Scan for the cell matching the given text and deliver its (X, Y) coordinate at center. 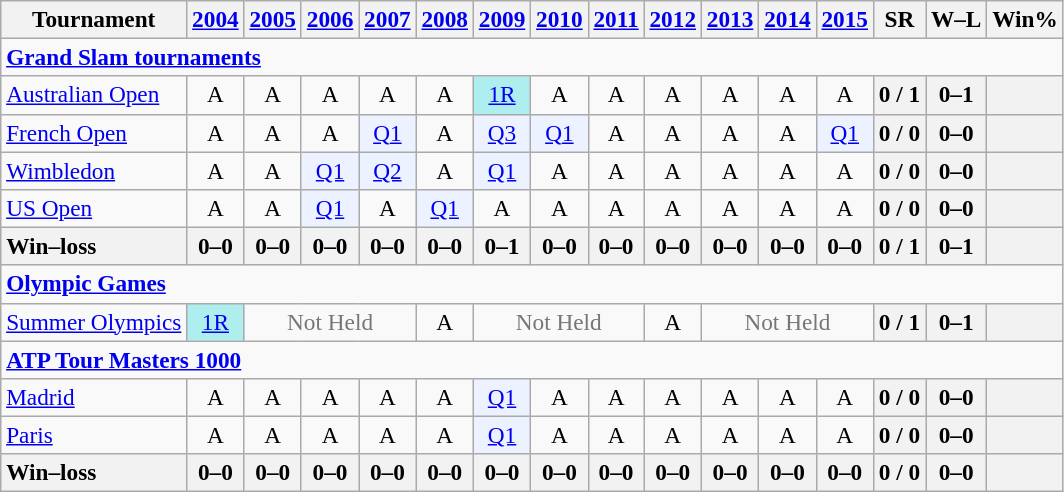
2005 (272, 19)
2014 (788, 19)
SR (899, 19)
Q3 (502, 133)
US Open (94, 208)
Q2 (388, 170)
Wimbledon (94, 170)
2013 (730, 19)
Tournament (94, 19)
Win% (1025, 19)
2010 (560, 19)
2004 (216, 19)
2011 (616, 19)
2015 (844, 19)
Australian Open (94, 95)
2008 (444, 19)
Grand Slam tournaments (532, 57)
2009 (502, 19)
French Open (94, 133)
Paris (94, 435)
Summer Olympics (94, 322)
2012 (672, 19)
Madrid (94, 397)
2006 (330, 19)
W–L (956, 19)
2007 (388, 19)
ATP Tour Masters 1000 (532, 359)
Olympic Games (532, 284)
